Find where the given text appears and provide that cell's center as (X, Y) coordinate. 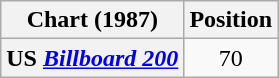
Chart (1987) (92, 20)
Position (231, 20)
70 (231, 58)
US Billboard 200 (92, 58)
